Scan for the cell matching the given text and deliver its [x, y] coordinate at center. 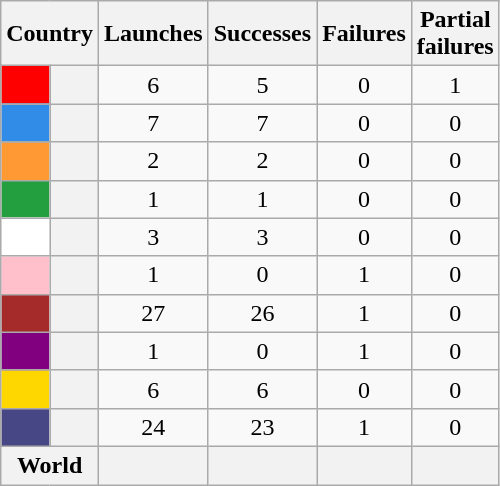
23 [262, 427]
26 [262, 313]
24 [153, 427]
Launches [153, 34]
Partial failures [455, 34]
Failures [364, 34]
5 [262, 85]
Country [50, 34]
27 [153, 313]
World [50, 465]
Successes [262, 34]
